Pinpoint the cell where the given text exists, returning its (x, y) midpoint coordinate. 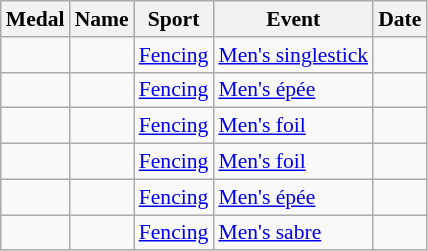
Men's sabre (293, 233)
Date (400, 19)
Event (293, 19)
Men's singlestick (293, 55)
Name (102, 19)
Medal (36, 19)
Sport (174, 19)
